Search for the cell housing the specified text and yield its (x, y) center coordinate. 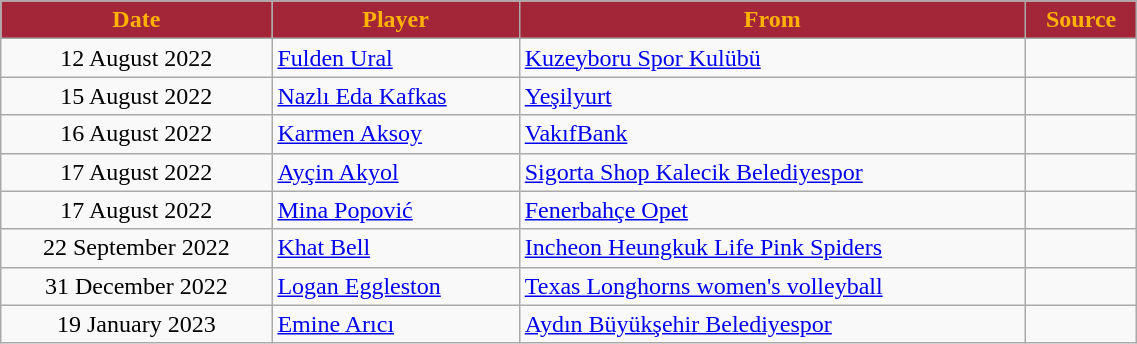
19 January 2023 (136, 324)
Ayçin Akyol (396, 172)
16 August 2022 (136, 134)
Karmen Aksoy (396, 134)
From (772, 20)
Incheon Heungkuk Life Pink Spiders (772, 248)
Texas Longhorns women's volleyball (772, 286)
Emine Arıcı (396, 324)
Source (1081, 20)
Fenerbahçe Opet (772, 210)
Mina Popović (396, 210)
Khat Bell (396, 248)
Nazlı Eda Kafkas (396, 96)
Date (136, 20)
Fulden Ural (396, 58)
VakıfBank (772, 134)
12 August 2022 (136, 58)
31 December 2022 (136, 286)
Aydın Büyükşehir Belediyespor (772, 324)
22 September 2022 (136, 248)
Player (396, 20)
Kuzeyboru Spor Kulübü (772, 58)
15 August 2022 (136, 96)
Logan Eggleston (396, 286)
Sigorta Shop Kalecik Belediyespor (772, 172)
Yeşilyurt (772, 96)
